Output the (x, y) coordinate of the center of the cell containing the given text.  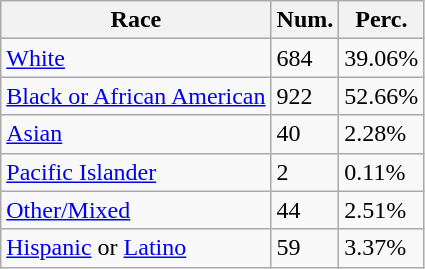
Black or African American (136, 96)
Asian (136, 134)
White (136, 58)
2.28% (382, 134)
2 (305, 172)
2.51% (382, 210)
44 (305, 210)
Other/Mixed (136, 210)
Perc. (382, 20)
52.66% (382, 96)
40 (305, 134)
Num. (305, 20)
684 (305, 58)
Pacific Islander (136, 172)
39.06% (382, 58)
3.37% (382, 248)
Race (136, 20)
0.11% (382, 172)
922 (305, 96)
Hispanic or Latino (136, 248)
59 (305, 248)
